Capture the cell that displays the provided text and extract its [X, Y] central coordinate. 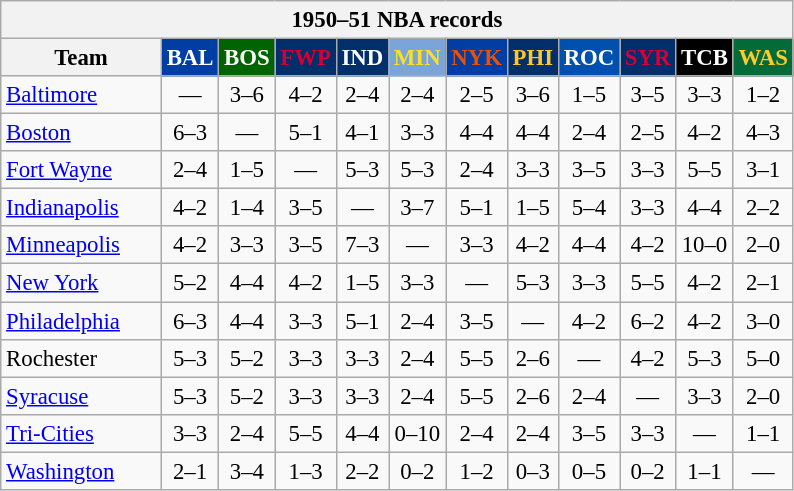
0–3 [532, 471]
6–2 [648, 321]
Tri-Cities [82, 433]
5–4 [588, 208]
5–0 [763, 358]
Boston [82, 133]
1950–51 NBA records [397, 20]
10–0 [704, 245]
Team [82, 58]
3–1 [763, 170]
WAS [763, 58]
FWP [306, 58]
Baltimore [82, 95]
New York [82, 283]
3–0 [763, 321]
4–1 [362, 133]
3–4 [247, 471]
TCB [704, 58]
3–7 [418, 208]
Philadelphia [82, 321]
Fort Wayne [82, 170]
Washington [82, 471]
0–5 [588, 471]
1–4 [247, 208]
MIN [418, 58]
4–3 [763, 133]
Rochester [82, 358]
7–3 [362, 245]
BAL [190, 58]
1–3 [306, 471]
ROC [588, 58]
0–10 [418, 433]
NYK [476, 58]
Minneapolis [82, 245]
BOS [247, 58]
IND [362, 58]
Syracuse [82, 396]
Indianapolis [82, 208]
PHI [532, 58]
SYR [648, 58]
